Find where the given text appears and provide that cell's center as [X, Y] coordinate. 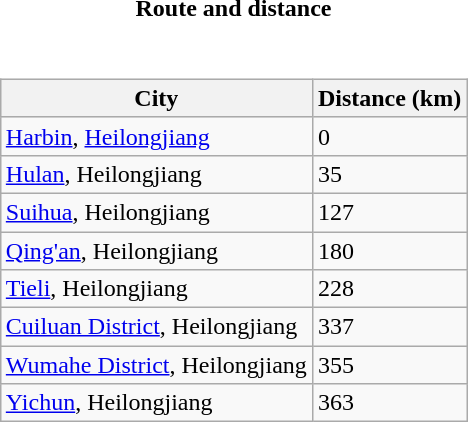
180 [389, 251]
Hulan, Heilongjiang [156, 174]
Qing'an, Heilongjiang [156, 251]
228 [389, 289]
Suihua, Heilongjiang [156, 212]
355 [389, 365]
Yichun, Heilongjiang [156, 403]
363 [389, 403]
Cuiluan District, Heilongjiang [156, 327]
127 [389, 212]
35 [389, 174]
Harbin, Heilongjiang [156, 136]
Tieli, Heilongjiang [156, 289]
City [156, 98]
Distance (km) [389, 98]
Wumahe District, Heilongjiang [156, 365]
0 [389, 136]
337 [389, 327]
